Provide the (x, y) coordinate of the cell's center where the given text is located.  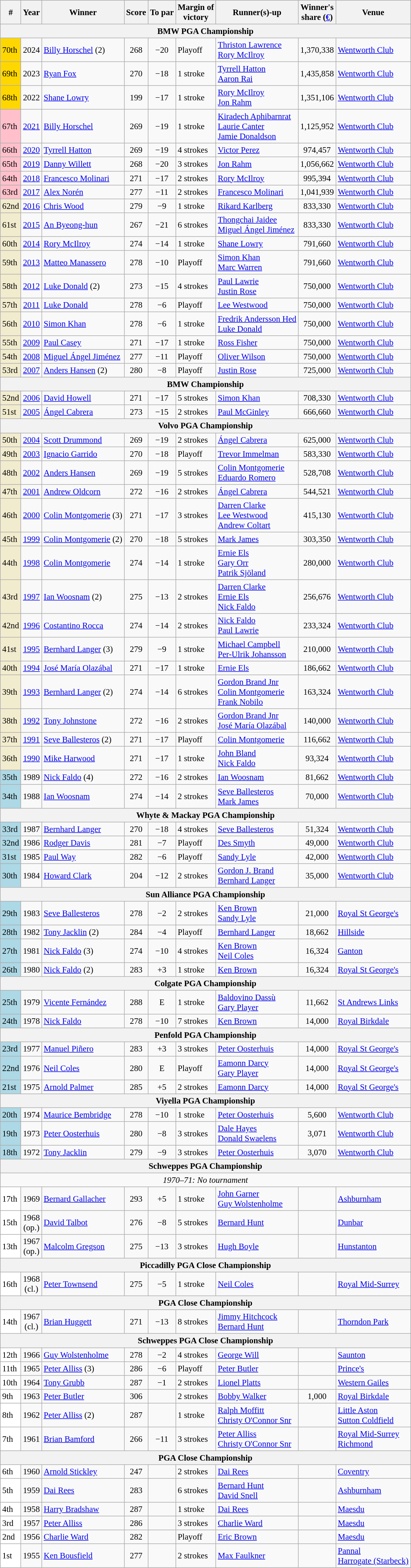
Brian Huggett (83, 1322)
22nd (11, 1068)
1963 (31, 1396)
256,676 (317, 597)
Tony Jacklin (2) (83, 932)
68th (11, 97)
Hillside (373, 932)
1970–71: No tournament (205, 1180)
Fredrik Andersson Hed Luke Donald (257, 324)
1,370,338 (317, 50)
30th (11, 876)
58th (11, 286)
7th (11, 1439)
2021 (31, 127)
Colin Montgomerie (3) (83, 515)
Chris Wood (83, 206)
18th (11, 1152)
1990 (31, 759)
Trevor Immelman (257, 454)
St Andrews Links (373, 1003)
Eamonn Darcy Gary Player (257, 1068)
38th (11, 721)
Rory McIlroy Jon Rahm (257, 97)
1,125,952 (317, 127)
18,662 (317, 932)
Seve Ballesteros Mark James (257, 796)
Nick Faldo (2) (83, 970)
70,000 (317, 796)
67th (11, 127)
Bernard Hunt (257, 1223)
56th (11, 324)
Rikard Karlberg (257, 206)
Colin Montgomerie (2) (83, 539)
Tyrrell Hatton Aaron Rai (257, 74)
Viyella PGA Championship (205, 1101)
Maurice Bembridge (83, 1115)
−21 (162, 224)
288 (136, 1003)
Hunstanton (373, 1246)
Max Faulkner (257, 1556)
1985 (31, 857)
Ken Brown Sandy Lyle (257, 913)
1994 (31, 668)
Thorndon Park (373, 1322)
Nick Faldo Paul Lawrie (257, 626)
199 (136, 97)
25th (11, 1003)
Tony Grubb (83, 1382)
1993 (31, 692)
Scott Drummond (83, 440)
Guy Wolstenholme (83, 1355)
2023 (31, 74)
544,521 (317, 491)
Ian Woosnam (2) (83, 597)
11,662 (317, 1003)
1977 (31, 1049)
David Talbot (83, 1223)
Eamonn Darcy (257, 1087)
9th (11, 1396)
2007 (31, 370)
995,394 (317, 178)
Bernard Gallacher (83, 1199)
Darren Clarke Lee Westwood Andrew Coltart (257, 515)
Piccadilly PGA Close Championship (205, 1265)
303,350 (317, 539)
Runner(s)-up (257, 13)
69th (11, 74)
24th (11, 1021)
1st (11, 1556)
280,000 (317, 563)
Tyrrell Hatton (83, 150)
Peter Alliss (3) (83, 1368)
Michael Campbell Per-Ulrik Johansson (257, 649)
Paul McGinley (257, 412)
2012 (31, 286)
Tony Johnstone (83, 721)
64th (11, 178)
Howard Clark (83, 876)
1978 (31, 1021)
−12 (162, 876)
Royal Mid-SurreyRichmond (373, 1439)
Darren Clarke Ernie Els Nick Faldo (257, 597)
1972 (31, 1152)
−7 (162, 843)
Seve Ballesteros (2) (83, 740)
974,457 (317, 150)
28th (11, 932)
Vicente Fernández (83, 1003)
Thriston Lawrence Rory McIlroy (257, 50)
1975 (31, 1087)
266 (136, 1439)
Ralph Moffitt Christy O'Connor Snr (257, 1415)
53rd (11, 370)
1982 (31, 932)
2020 (31, 150)
Luke Donald (83, 305)
51,324 (317, 829)
Ken Brown Neil Coles (257, 951)
33rd (11, 829)
Nick Faldo (3) (83, 951)
Tony Jacklin (83, 1152)
Luke Donald (2) (83, 286)
725,000 (317, 370)
3rd (11, 1523)
1955 (31, 1556)
Ernie Els (257, 668)
1984 (31, 876)
Arnold Stickley (83, 1472)
Ignacio Garrido (83, 454)
49th (11, 454)
Schweppes PGA Close Championship (205, 1341)
Jon Rahm (257, 164)
31st (11, 857)
Gordon Brand Jnr José María Olazábal (257, 721)
39th (11, 692)
Hugh Boyle (257, 1246)
# (11, 13)
Western Gailes (373, 1382)
4th (11, 1509)
708,330 (317, 398)
20th (11, 1115)
276 (136, 1223)
45th (11, 539)
José María Olazábal (83, 668)
11th (11, 1368)
Bernhard Langer (2) (83, 692)
Whyte & Mackay PGA Championship (205, 815)
16th (11, 1284)
Jimmy Hitchcock Bernard Hunt (257, 1322)
Bernhard Langer (3) (83, 649)
21st (11, 1087)
An Byeong-hun (83, 224)
Baldovino Dassù Gary Player (257, 1003)
To par (162, 13)
Ernie Els Gary Orr Patrik Sjöland (257, 563)
Oliver Wilson (257, 357)
10th (11, 1382)
1992 (31, 721)
2004 (31, 440)
2011 (31, 305)
1964 (31, 1382)
Penfold PGA Championship (205, 1035)
44th (11, 563)
Des Smyth (257, 843)
281 (136, 843)
1980 (31, 970)
415,130 (317, 515)
Danny Willett (83, 164)
2024 (31, 50)
2002 (31, 472)
7 strokes (196, 1021)
Rodger Davis (83, 843)
Anders Hansen (2) (83, 370)
81,662 (317, 777)
1989 (31, 777)
Peter Alliss Christy O'Connor Snr (257, 1439)
2018 (31, 178)
Venue (373, 13)
1999 (31, 539)
41st (11, 649)
Bernard Hunt David Snell (257, 1491)
65th (11, 164)
2005 (31, 412)
1973 (31, 1133)
66th (11, 150)
Prince's (373, 1368)
Billy Horschel (83, 127)
186,662 (317, 668)
1961 (31, 1439)
2nd (11, 1537)
Andrew Oldcorn (83, 491)
Alex Norén (83, 192)
Victor Perez (257, 150)
57th (11, 305)
1968(cl.) (31, 1284)
Bobby Walker (257, 1396)
−1 (162, 1382)
Schweppes PGA Championship (205, 1166)
5th (11, 1491)
John Garner Guy Wolstenholme (257, 1199)
140,000 (317, 721)
2016 (31, 206)
Score (136, 13)
Little AstonSutton Coldfield (373, 1415)
Peter Alliss (2) (83, 1415)
15th (11, 1223)
−5 (162, 1284)
51st (11, 412)
2009 (31, 343)
Peter Townsend (83, 1284)
Paul Way (83, 857)
42nd (11, 626)
1,041,939 (317, 192)
1979 (31, 1003)
Brian Bamford (83, 1439)
43rd (11, 597)
Nick Faldo (4) (83, 777)
1967(cl.) (31, 1322)
2006 (31, 398)
2015 (31, 224)
8th (11, 1415)
61st (11, 224)
1957 (31, 1523)
1956 (31, 1537)
1996 (31, 626)
Lee Westwood (257, 305)
528,708 (317, 472)
Colin Montgomerie Eduardo Romero (257, 472)
267 (136, 224)
Kiradech Aphibarnrat Laurie Canter Jamie Donaldson (257, 127)
Winner (83, 13)
40th (11, 668)
50th (11, 440)
BMW Championship (205, 384)
14th (11, 1322)
12th (11, 1355)
2010 (31, 324)
8 strokes (196, 1322)
2014 (31, 244)
2022 (31, 97)
2017 (31, 192)
1969 (31, 1199)
Billy Horschel (2) (83, 50)
42,000 (317, 857)
70th (11, 50)
Anders Hansen (83, 472)
1,000 (317, 1396)
Gordon Brand Jnr Colin Montgomerie Frank Nobilo (257, 692)
Ross Fisher (257, 343)
1967(op.) (31, 1246)
306 (136, 1396)
210,000 (317, 649)
Ryan Fox (83, 74)
2019 (31, 164)
1959 (31, 1491)
49,000 (317, 843)
1965 (31, 1368)
BMW PGA Championship (205, 31)
PannalHarrogate (Starbeck) (373, 1556)
Mark James (257, 539)
29th (11, 913)
Miguel Ángel Jiménez (83, 357)
55th (11, 343)
1966 (31, 1355)
John Bland Nick Faldo (257, 759)
1,056,662 (317, 164)
Sun Alliance PGA Championship (205, 894)
36th (11, 759)
Ken Bousfield (83, 1556)
Coventry (373, 1472)
1962 (31, 1415)
60th (11, 244)
Harry Bradshaw (83, 1509)
1974 (31, 1115)
Arnold Palmer (83, 1087)
Volvo PGA Championship (205, 426)
13th (11, 1246)
27th (11, 951)
233,324 (317, 626)
Sandy Lyle (257, 857)
Year (31, 13)
2000 (31, 515)
1988 (31, 796)
48th (11, 472)
1987 (31, 829)
1968(op.) (31, 1223)
5,600 (317, 1115)
26th (11, 970)
1998 (31, 563)
Dale Hayes Donald Swaelens (257, 1133)
34th (11, 796)
1981 (31, 951)
93,324 (317, 759)
2003 (31, 454)
1976 (31, 1068)
−4 (162, 932)
285 (136, 1087)
Nick Faldo (83, 1021)
2013 (31, 263)
1983 (31, 913)
Mike Harwood (83, 759)
2008 (31, 357)
583,330 (317, 454)
19th (11, 1133)
1986 (31, 843)
Paul Casey (83, 343)
Ganton (373, 951)
293 (136, 1199)
1,351,106 (317, 97)
Simon Khan Marc Warren (257, 263)
Paul Lawrie Justin Rose (257, 286)
Royal Mid-Surrey (373, 1284)
1991 (31, 740)
32nd (11, 843)
247 (136, 1472)
1,435,858 (317, 74)
Manuel Piñero (83, 1049)
Justin Rose (257, 370)
47th (11, 491)
63rd (11, 192)
21,000 (317, 913)
6th (11, 1472)
116,662 (317, 740)
1960 (31, 1472)
35th (11, 777)
1995 (31, 649)
Gordon J. Brand Bernhard Langer (257, 876)
3,071 (317, 1133)
2001 (31, 491)
Peter Alliss (83, 1523)
Malcolm Gregson (83, 1246)
46th (11, 515)
52nd (11, 398)
Dunbar (373, 1223)
163,324 (317, 692)
Saunton (373, 1355)
54th (11, 357)
Thongchai Jaidee Miguel Ángel Jiménez (257, 224)
1958 (31, 1509)
Lionel Platts (257, 1382)
Margin ofvictory (196, 13)
3,070 (317, 1152)
204 (136, 876)
Winner'sshare (€) (317, 13)
1997 (31, 597)
Costantino Rocca (83, 626)
59th (11, 263)
David Howell (83, 398)
666,660 (317, 412)
23rd (11, 1049)
625,000 (317, 440)
Matteo Manassero (83, 263)
17th (11, 1199)
Eric Brown (257, 1537)
62nd (11, 206)
284 (136, 932)
Colgate PGA Championship (205, 984)
George Will (257, 1355)
37th (11, 740)
35,000 (317, 876)
